Return (X, Y) of the center of cell containing provided text 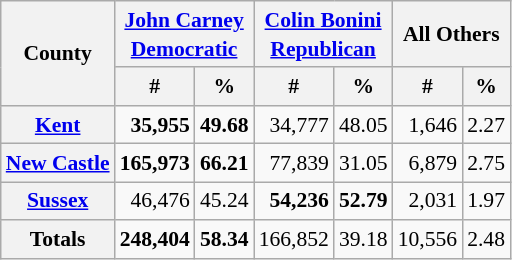
34,777 (294, 125)
48.05 (364, 125)
31.05 (364, 163)
39.18 (364, 239)
77,839 (294, 163)
10,556 (428, 239)
Colin BoniniRepublican (324, 34)
Kent (58, 125)
165,973 (155, 163)
54,236 (294, 201)
All Others (452, 34)
County (58, 53)
2,031 (428, 201)
1.97 (486, 201)
49.68 (224, 125)
John CarneyDemocratic (184, 34)
New Castle (58, 163)
Sussex (58, 201)
58.34 (224, 239)
52.79 (364, 201)
2.27 (486, 125)
1,646 (428, 125)
45.24 (224, 201)
66.21 (224, 163)
248,404 (155, 239)
46,476 (155, 201)
2.75 (486, 163)
35,955 (155, 125)
166,852 (294, 239)
2.48 (486, 239)
Totals (58, 239)
6,879 (428, 163)
